Output the [x, y] coordinate of the center of the cell containing the given text.  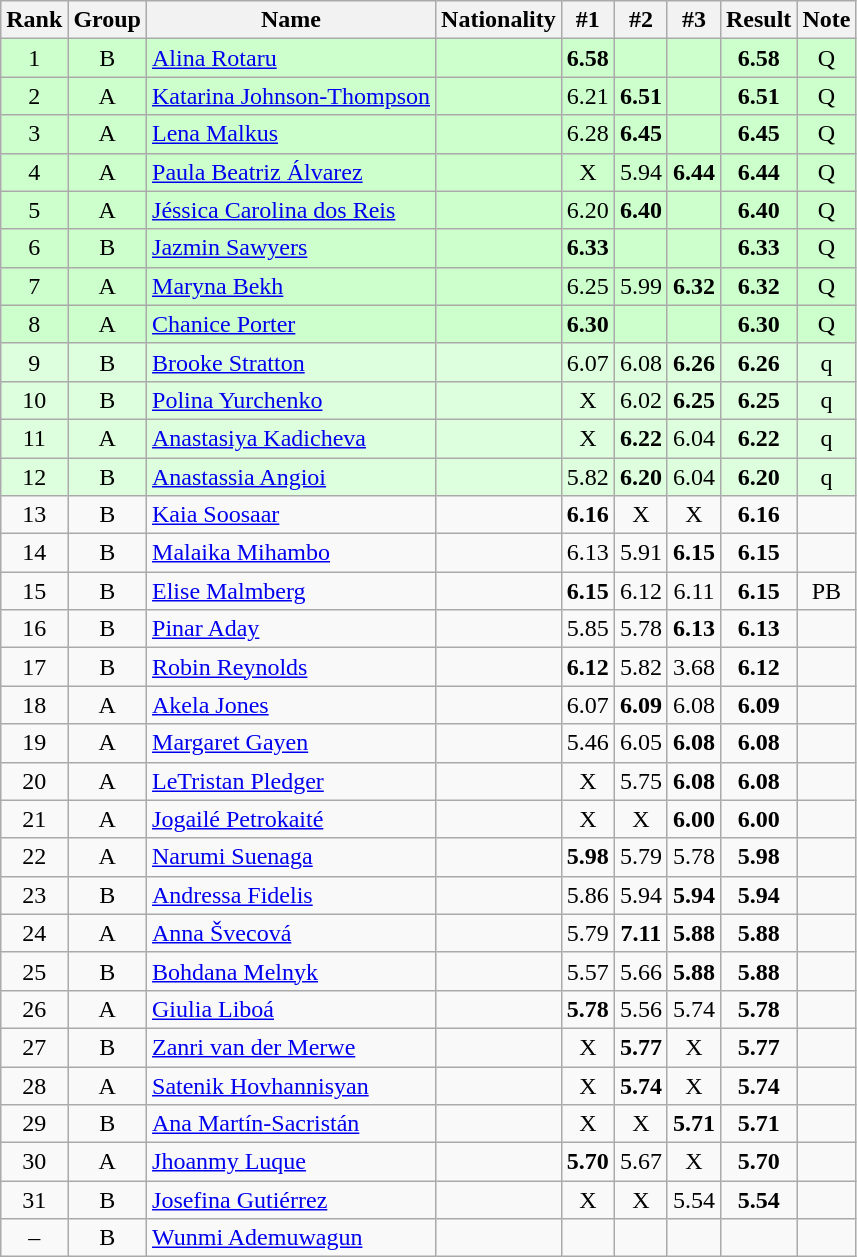
17 [34, 667]
Akela Jones [292, 705]
5.66 [640, 971]
18 [34, 705]
21 [34, 819]
5.67 [640, 1162]
Wunmi Ademuwagun [292, 1238]
Josefina Gutiérrez [292, 1200]
5.56 [640, 1009]
Pinar Aday [292, 629]
28 [34, 1085]
Anna Švecová [292, 933]
Narumi Suenaga [292, 857]
Bohdana Melnyk [292, 971]
Note [826, 20]
Name [292, 20]
Andressa Fidelis [292, 895]
Maryna Bekh [292, 286]
24 [34, 933]
5 [34, 210]
Ana Martín-Sacristán [292, 1124]
7 [34, 286]
10 [34, 400]
25 [34, 971]
5.46 [588, 743]
6.28 [588, 134]
1 [34, 58]
Katarina Johnson-Thompson [292, 96]
6.11 [694, 591]
Satenik Hovhannisyan [292, 1085]
#1 [588, 20]
16 [34, 629]
5.75 [640, 781]
20 [34, 781]
29 [34, 1124]
13 [34, 515]
7.11 [640, 933]
#3 [694, 20]
Anastassia Angioi [292, 477]
5.85 [588, 629]
5.86 [588, 895]
Anastasiya Kadicheva [292, 438]
Brooke Stratton [292, 362]
22 [34, 857]
9 [34, 362]
Group [108, 20]
27 [34, 1047]
#2 [640, 20]
8 [34, 324]
4 [34, 172]
5.57 [588, 971]
12 [34, 477]
Jazmin Sawyers [292, 248]
11 [34, 438]
Result [758, 20]
Malaika Mihambo [292, 553]
5.99 [640, 286]
Chanice Porter [292, 324]
Elise Malmberg [292, 591]
19 [34, 743]
Jhoanmy Luque [292, 1162]
23 [34, 895]
6.05 [640, 743]
Jéssica Carolina dos Reis [292, 210]
5.91 [640, 553]
Polina Yurchenko [292, 400]
6 [34, 248]
Paula Beatriz Álvarez [292, 172]
PB [826, 591]
Margaret Gayen [292, 743]
Kaia Soosaar [292, 515]
6.21 [588, 96]
– [34, 1238]
6.02 [640, 400]
Alina Rotaru [292, 58]
Zanri van der Merwe [292, 1047]
31 [34, 1200]
3.68 [694, 667]
14 [34, 553]
26 [34, 1009]
Nationality [499, 20]
Lena Malkus [292, 134]
LeTristan Pledger [292, 781]
30 [34, 1162]
15 [34, 591]
Giulia Liboá [292, 1009]
Rank [34, 20]
2 [34, 96]
3 [34, 134]
Jogailé Petrokaité [292, 819]
Robin Reynolds [292, 667]
